Search for the cell housing the specified text and yield its [x, y] center coordinate. 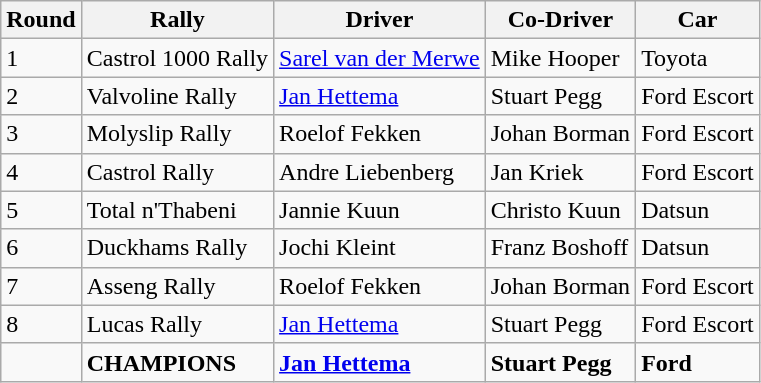
Jochi Kleint [380, 248]
Christo Kuun [560, 210]
Asseng Rally [177, 286]
Duckhams Rally [177, 248]
1 [41, 58]
5 [41, 210]
Rally [177, 20]
Mike Hooper [560, 58]
Sarel van der Merwe [380, 58]
8 [41, 324]
Andre Liebenberg [380, 172]
Valvoline Rally [177, 96]
Round [41, 20]
7 [41, 286]
Driver [380, 20]
Ford [698, 362]
Car [698, 20]
Franz Boshoff [560, 248]
6 [41, 248]
4 [41, 172]
Co-Driver [560, 20]
Castrol 1000 Rally [177, 58]
Lucas Rally [177, 324]
Jannie Kuun [380, 210]
Castrol Rally [177, 172]
Molyslip Rally [177, 134]
2 [41, 96]
Jan Kriek [560, 172]
3 [41, 134]
Toyota [698, 58]
CHAMPIONS [177, 362]
Total n'Thabeni [177, 210]
